Find where the given text appears and provide that cell's center as [x, y] coordinate. 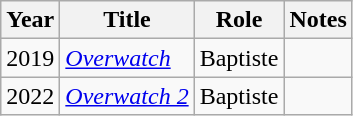
Role [239, 20]
2019 [30, 58]
Year [30, 20]
Overwatch [127, 58]
Overwatch 2 [127, 96]
Title [127, 20]
2022 [30, 96]
Notes [318, 20]
